Output the (X, Y) coordinate of the center of the cell containing the given text.  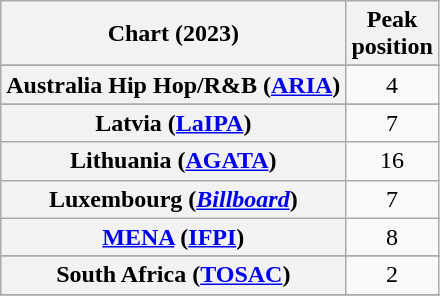
2 (392, 275)
Latvia (LaIPA) (174, 123)
South Africa (TOSAC) (174, 275)
Lithuania (AGATA) (174, 161)
Peakposition (392, 34)
MENA (IFPI) (174, 237)
Australia Hip Hop/R&B (ARIA) (174, 85)
Chart (2023) (174, 34)
16 (392, 161)
Luxembourg (Billboard) (174, 199)
4 (392, 85)
8 (392, 237)
